For the text-containing cell, return its midpoint in [X, Y] coordinate format. 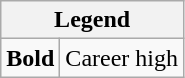
Bold [30, 58]
Legend [92, 20]
Career high [122, 58]
